For the text-containing cell, return its midpoint in [x, y] coordinate format. 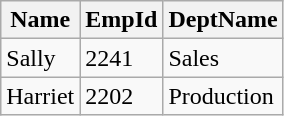
Production [223, 96]
EmpId [122, 20]
2241 [122, 58]
2202 [122, 96]
Sally [40, 58]
Sales [223, 58]
DeptName [223, 20]
Name [40, 20]
Harriet [40, 96]
